Detect which cell encompasses the target text, then output its [x, y] center coordinate. 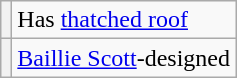
Has thatched roof [124, 20]
Baillie Scott-designed [124, 58]
